Capture the cell that displays the provided text and extract its [X, Y] central coordinate. 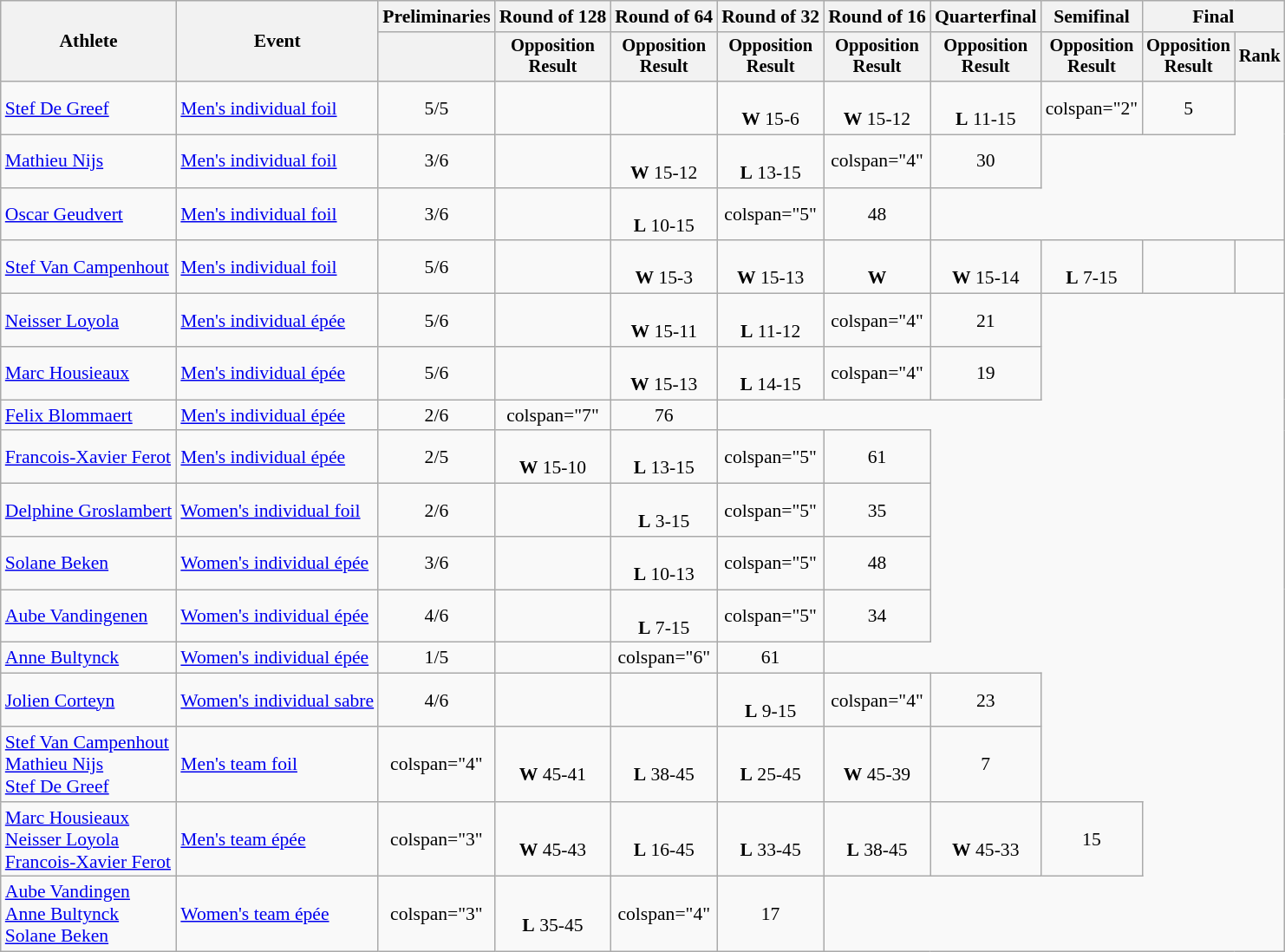
Women's team épée [277, 914]
35 [877, 510]
Stef Van Campenhout [88, 267]
L 10-13 [664, 564]
Event [277, 42]
Neisser Loyola [88, 321]
Preliminaries [436, 16]
Francois-Xavier Ferot [88, 458]
L 25-45 [770, 765]
L 14-15 [770, 373]
L 11-12 [770, 321]
Round of 64 [664, 16]
Marc HousieauxNeisser LoyolaFrancois-Xavier Ferot [88, 839]
W 15-14 [986, 267]
76 [664, 415]
W 45-39 [877, 765]
L 16-45 [664, 839]
Anne Bultynck [88, 658]
W 15-11 [664, 321]
Jolien Corteyn [88, 701]
Women's individual foil [277, 510]
7 [986, 765]
Men's team épée [277, 839]
L 11-15 [986, 108]
Final [1213, 16]
colspan="7" [553, 415]
Women's individual sabre [277, 701]
W 45-41 [553, 765]
19 [986, 373]
Mathieu Nijs [88, 161]
L 33-45 [770, 839]
2/5 [436, 458]
5 [1188, 108]
Oscar Geudvert [88, 215]
L 35-45 [553, 914]
Quarterfinal [986, 16]
23 [986, 701]
5/5 [436, 108]
Round of 32 [770, 16]
colspan="2" [1093, 108]
34 [877, 616]
30 [986, 161]
15 [1093, 839]
Felix Blommaert [88, 415]
Semifinal [1093, 16]
W 45-43 [553, 839]
21 [986, 321]
Athlete [88, 42]
W 15-3 [664, 267]
W 45-33 [986, 839]
Round of 16 [877, 16]
colspan="6" [664, 658]
L 10-15 [664, 215]
Stef Van CampenhoutMathieu NijsStef De Greef [88, 765]
L 3-15 [664, 510]
17 [770, 914]
Solane Beken [88, 564]
W [877, 267]
Aube VandingenAnne BultynckSolane Beken [88, 914]
L 9-15 [770, 701]
Stef De Greef [88, 108]
1/5 [436, 658]
W 15-6 [770, 108]
Men's team foil [277, 765]
Marc Housieaux [88, 373]
Delphine Groslambert [88, 510]
Rank [1260, 57]
Aube Vandingenen [88, 616]
Round of 128 [553, 16]
W 15-10 [553, 458]
